Scan for the cell matching the given text and deliver its [X, Y] coordinate at center. 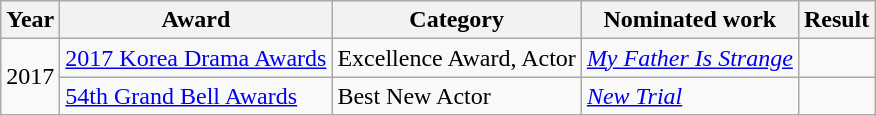
New Trial [690, 96]
54th Grand Bell Awards [196, 96]
Category [456, 20]
2017 [30, 77]
Result [836, 20]
Nominated work [690, 20]
Best New Actor [456, 96]
Excellence Award, Actor [456, 58]
My Father Is Strange [690, 58]
Year [30, 20]
2017 Korea Drama Awards [196, 58]
Award [196, 20]
